Locate the cell with the specified text and output its [x, y] center coordinate. 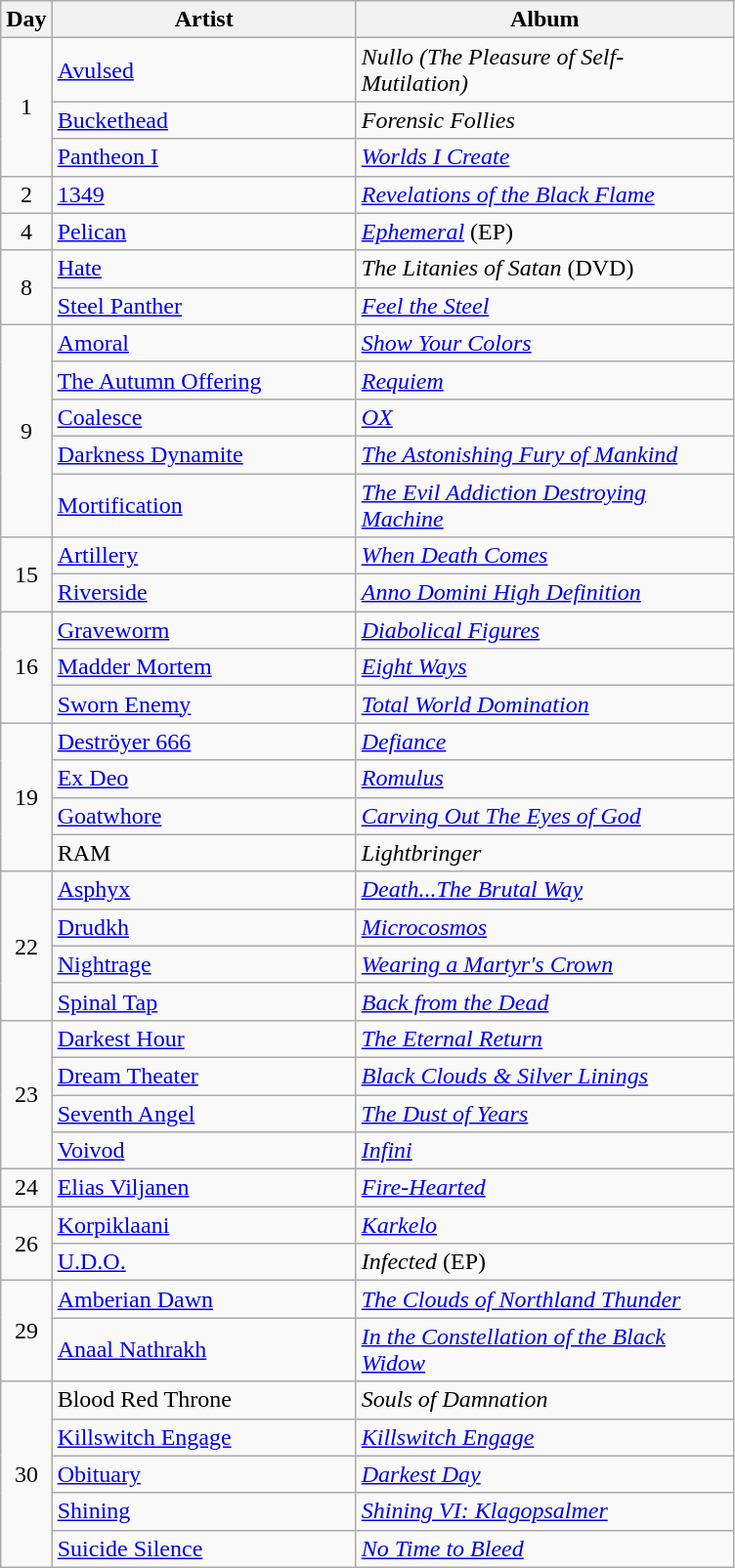
Pantheon I [203, 157]
2 [26, 194]
When Death Comes [544, 556]
Darkest Hour [203, 1038]
Voivod [203, 1151]
The Eternal Return [544, 1038]
The Dust of Years [544, 1113]
Ex Deo [203, 779]
30 [26, 1474]
4 [26, 232]
15 [26, 574]
Seventh Angel [203, 1113]
Ephemeral (EP) [544, 232]
Fire-Hearted [544, 1188]
19 [26, 797]
Obituary [203, 1474]
Mortification [203, 504]
Coalesce [203, 417]
Graveworm [203, 630]
Requiem [544, 380]
The Clouds of Northland Thunder [544, 1299]
Suicide Silence [203, 1548]
16 [26, 667]
9 [26, 430]
Feel the Steel [544, 306]
1349 [203, 194]
Total World Domination [544, 704]
No Time to Bleed [544, 1548]
Goatwhore [203, 816]
Amoral [203, 343]
Buckethead [203, 120]
Infini [544, 1151]
The Autumn Offering [203, 380]
Show Your Colors [544, 343]
Anno Domini High Definition [544, 593]
Death...The Brutal Way [544, 890]
22 [26, 946]
Riverside [203, 593]
Amberian Dawn [203, 1299]
Deströyer 666 [203, 742]
Karkelo [544, 1225]
Revelations of the Black Flame [544, 194]
Sworn Enemy [203, 704]
Shining VI: Klagopsalmer [544, 1511]
Darkest Day [544, 1474]
Back from the Dead [544, 1001]
Pelican [203, 232]
Shining [203, 1511]
U.D.O. [203, 1262]
RAM [203, 853]
In the Constellation of the Black Widow [544, 1350]
Diabolical Figures [544, 630]
Dream Theater [203, 1076]
Microcosmos [544, 927]
Defiance [544, 742]
Wearing a Martyr's Crown [544, 964]
OX [544, 417]
Hate [203, 269]
Artillery [203, 556]
Forensic Follies [544, 120]
Album [544, 20]
8 [26, 287]
Worlds I Create [544, 157]
26 [26, 1244]
Anaal Nathrakh [203, 1350]
Nullo (The Pleasure of Self-Mutilation) [544, 70]
Madder Mortem [203, 667]
The Astonishing Fury of Mankind [544, 454]
Avulsed [203, 70]
The Evil Addiction Destroying Machine [544, 504]
29 [26, 1331]
Nightrage [203, 964]
Blood Red Throne [203, 1400]
Souls of Damnation [544, 1400]
Asphyx [203, 890]
1 [26, 107]
Eight Ways [544, 667]
Infected (EP) [544, 1262]
Darkness Dynamite [203, 454]
Artist [203, 20]
23 [26, 1094]
Drudkh [203, 927]
The Litanies of Satan (DVD) [544, 269]
Lightbringer [544, 853]
Spinal Tap [203, 1001]
Carving Out The Eyes of God [544, 816]
24 [26, 1188]
Korpiklaani [203, 1225]
Romulus [544, 779]
Elias Viljanen [203, 1188]
Steel Panther [203, 306]
Black Clouds & Silver Linings [544, 1076]
Day [26, 20]
